For the text-containing cell, return its midpoint in [x, y] coordinate format. 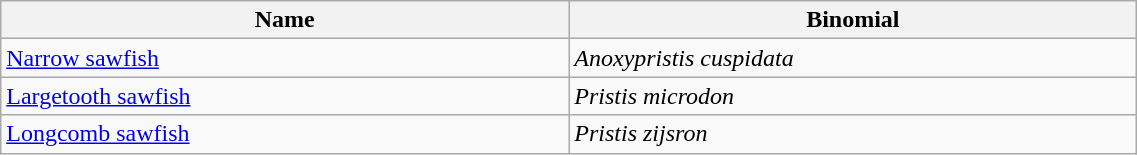
Longcomb sawfish [285, 134]
Binomial [853, 20]
Narrow sawfish [285, 58]
Pristis microdon [853, 96]
Largetooth sawfish [285, 96]
Anoxypristis cuspidata [853, 58]
Pristis zijsron [853, 134]
Name [285, 20]
